Extract the [X, Y] coordinate from the center of the cell holding the provided text.  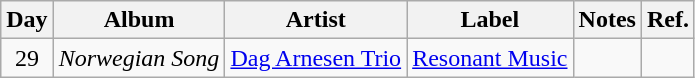
29 [27, 58]
Resonant Music [490, 58]
Norwegian Song [139, 58]
Ref. [668, 20]
Label [490, 20]
Day [27, 20]
Artist [316, 20]
Notes [607, 20]
Dag Arnesen Trio [316, 58]
Album [139, 20]
